Return the [x, y] coordinate for the center point of the cell that contains the specified text.  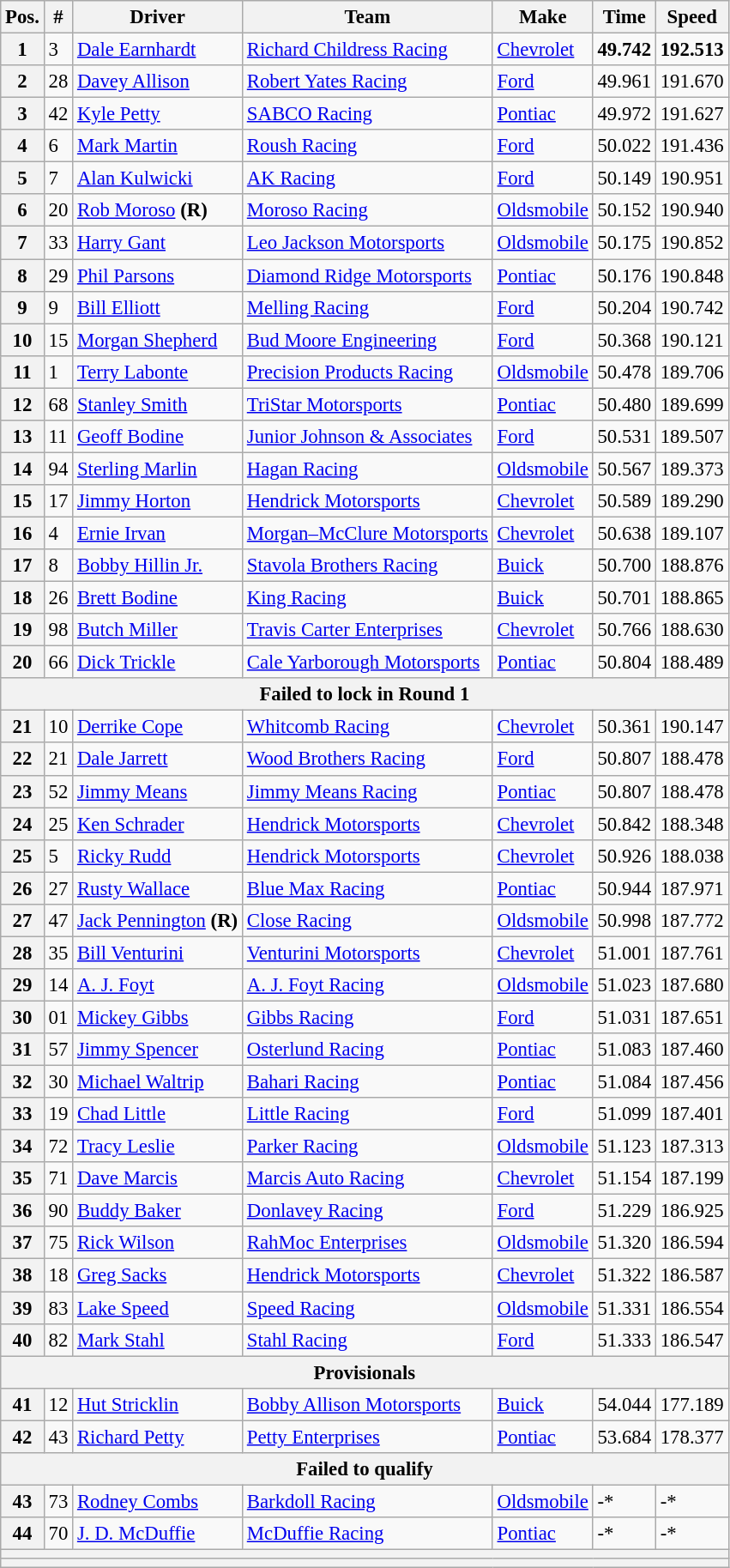
187.401 [691, 1114]
Lake Speed [158, 1308]
A. J. Foyt Racing [367, 985]
Rusty Wallace [158, 888]
Jimmy Horton [158, 501]
37 [22, 1244]
Jimmy Means Racing [367, 791]
Morgan Shepherd [158, 340]
50.766 [624, 630]
50.480 [624, 404]
Osterlund Racing [367, 1050]
90 [58, 1211]
189.373 [691, 469]
RahMoc Enterprises [367, 1244]
Close Racing [367, 921]
Chad Little [158, 1114]
Harry Gant [158, 243]
Mark Stahl [158, 1340]
23 [22, 791]
51.333 [624, 1340]
186.594 [691, 1244]
34 [22, 1147]
Little Racing [367, 1114]
# [58, 17]
32 [22, 1082]
Bahari Racing [367, 1082]
187.680 [691, 985]
40 [22, 1340]
50.998 [624, 921]
71 [58, 1178]
Marcis Auto Racing [367, 1178]
Geoff Bodine [158, 437]
Sterling Marlin [158, 469]
98 [58, 630]
188.876 [691, 566]
Hut Stricklin [158, 1404]
50.701 [624, 598]
50.531 [624, 437]
190.951 [691, 179]
King Racing [367, 598]
A. J. Foyt [158, 985]
Mickey Gibbs [158, 1017]
50.175 [624, 243]
24 [22, 824]
51.099 [624, 1114]
Richard Childress Racing [367, 50]
191.670 [691, 82]
66 [58, 663]
94 [58, 469]
50.361 [624, 727]
Jimmy Spencer [158, 1050]
83 [58, 1308]
Hagan Racing [367, 469]
47 [58, 921]
Rob Moroso (R) [158, 210]
53.684 [624, 1437]
191.436 [691, 146]
51.023 [624, 985]
187.456 [691, 1082]
Moroso Racing [367, 210]
191.627 [691, 114]
39 [22, 1308]
50.944 [624, 888]
Ken Schrader [158, 824]
Davey Allison [158, 82]
190.848 [691, 275]
68 [58, 404]
Dick Trickle [158, 663]
82 [58, 1340]
50.368 [624, 340]
Failed to lock in Round 1 [365, 694]
Travis Carter Enterprises [367, 630]
50.638 [624, 533]
Donlavey Racing [367, 1211]
186.925 [691, 1211]
51.001 [624, 953]
Barkdoll Racing [367, 1501]
50.567 [624, 469]
Bud Moore Engineering [367, 340]
01 [58, 1017]
McDuffie Racing [367, 1534]
188.489 [691, 663]
189.699 [691, 404]
51.320 [624, 1244]
Alan Kulwicki [158, 179]
178.377 [691, 1437]
2 [22, 82]
Bobby Hillin Jr. [158, 566]
Pos. [22, 17]
Bill Elliott [158, 307]
Dave Marcis [158, 1178]
Robert Yates Racing [367, 82]
189.290 [691, 501]
187.651 [691, 1017]
Speed [691, 17]
190.121 [691, 340]
Phil Parsons [158, 275]
Buddy Baker [158, 1211]
49.972 [624, 114]
190.742 [691, 307]
Mark Martin [158, 146]
Greg Sacks [158, 1275]
57 [58, 1050]
Dale Earnhardt [158, 50]
Brett Bodine [158, 598]
16 [22, 533]
J. D. McDuffie [158, 1534]
187.460 [691, 1050]
187.761 [691, 953]
Jack Pennington (R) [158, 921]
192.513 [691, 50]
54.044 [624, 1404]
Kyle Petty [158, 114]
Petty Enterprises [367, 1437]
Stahl Racing [367, 1340]
Make [542, 17]
Stanley Smith [158, 404]
Parker Racing [367, 1147]
Junior Johnson & Associates [367, 437]
Ernie Irvan [158, 533]
50.926 [624, 856]
Cale Yarborough Motorsports [367, 663]
177.189 [691, 1404]
52 [58, 791]
50.152 [624, 210]
51.031 [624, 1017]
188.038 [691, 856]
189.107 [691, 533]
75 [58, 1244]
50.804 [624, 663]
186.587 [691, 1275]
22 [22, 760]
Jimmy Means [158, 791]
Terry Labonte [158, 372]
Provisionals [365, 1372]
51.084 [624, 1082]
Michael Waltrip [158, 1082]
Driver [158, 17]
51.083 [624, 1050]
189.706 [691, 372]
TriStar Motorsports [367, 404]
SABCO Racing [367, 114]
51.331 [624, 1308]
187.971 [691, 888]
Gibbs Racing [367, 1017]
72 [58, 1147]
73 [58, 1501]
187.199 [691, 1178]
51.123 [624, 1147]
190.147 [691, 727]
186.547 [691, 1340]
13 [22, 437]
189.507 [691, 437]
188.348 [691, 824]
51.154 [624, 1178]
Richard Petty [158, 1437]
Derrike Cope [158, 727]
188.865 [691, 598]
70 [58, 1534]
Wood Brothers Racing [367, 760]
38 [22, 1275]
188.630 [691, 630]
Tracy Leslie [158, 1147]
41 [22, 1404]
44 [22, 1534]
AK Racing [367, 179]
50.842 [624, 824]
Morgan–McClure Motorsports [367, 533]
Precision Products Racing [367, 372]
Blue Max Racing [367, 888]
Speed Racing [367, 1308]
Stavola Brothers Racing [367, 566]
49.961 [624, 82]
51.229 [624, 1211]
Rick Wilson [158, 1244]
186.554 [691, 1308]
Bill Venturini [158, 953]
190.940 [691, 210]
50.149 [624, 179]
187.313 [691, 1147]
Dale Jarrett [158, 760]
Venturini Motorsports [367, 953]
187.772 [691, 921]
190.852 [691, 243]
31 [22, 1050]
50.176 [624, 275]
Rodney Combs [158, 1501]
Bobby Allison Motorsports [367, 1404]
Leo Jackson Motorsports [367, 243]
Time [624, 17]
50.700 [624, 566]
50.478 [624, 372]
51.322 [624, 1275]
Butch Miller [158, 630]
Team [367, 17]
Failed to qualify [365, 1469]
50.589 [624, 501]
50.204 [624, 307]
49.742 [624, 50]
50.022 [624, 146]
Diamond Ridge Motorsports [367, 275]
Roush Racing [367, 146]
Whitcomb Racing [367, 727]
36 [22, 1211]
Ricky Rudd [158, 856]
Melling Racing [367, 307]
